Search for the cell housing the specified text and yield its (x, y) center coordinate. 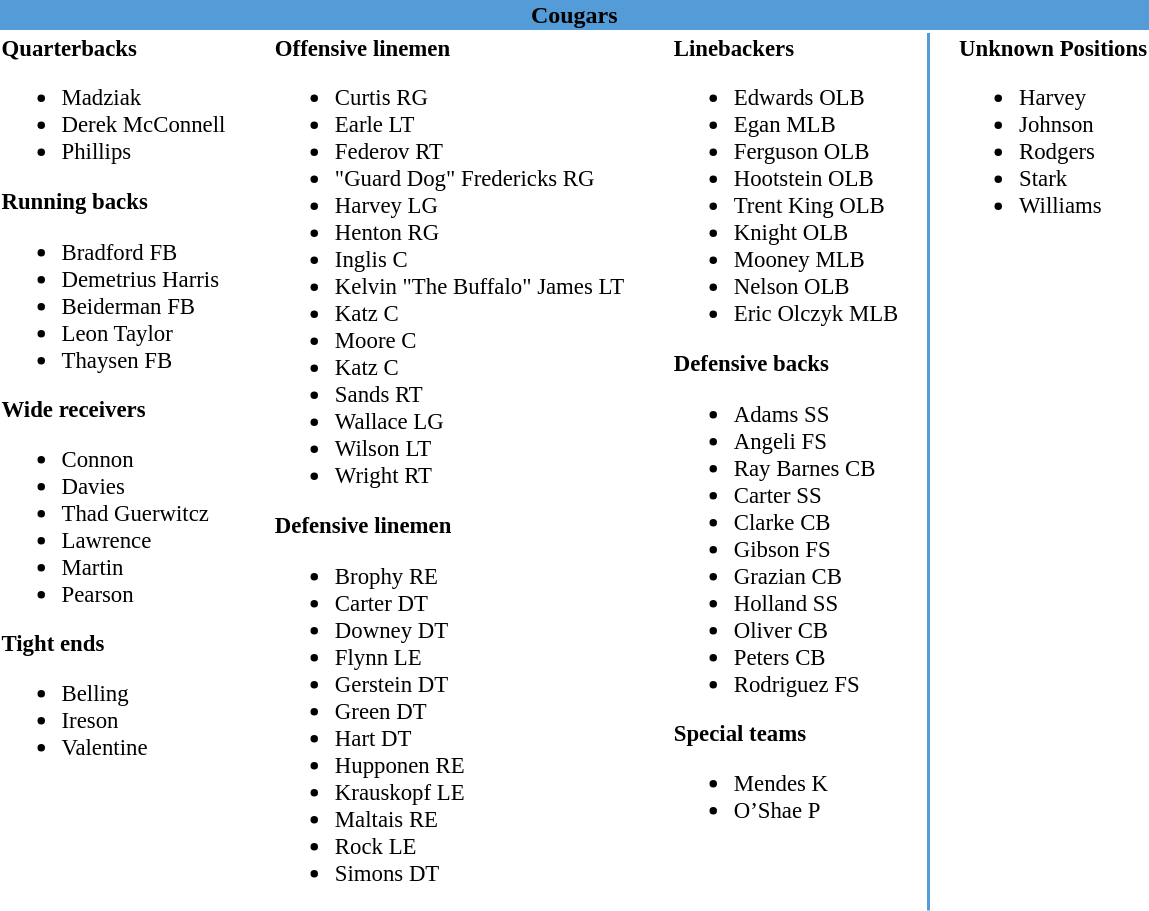
Unknown Positions Harvey Johnson Rodgers Stark Williams (1054, 472)
Cougars (574, 15)
